From the cell containing the given text, extract its center point as (x, y) coordinate. 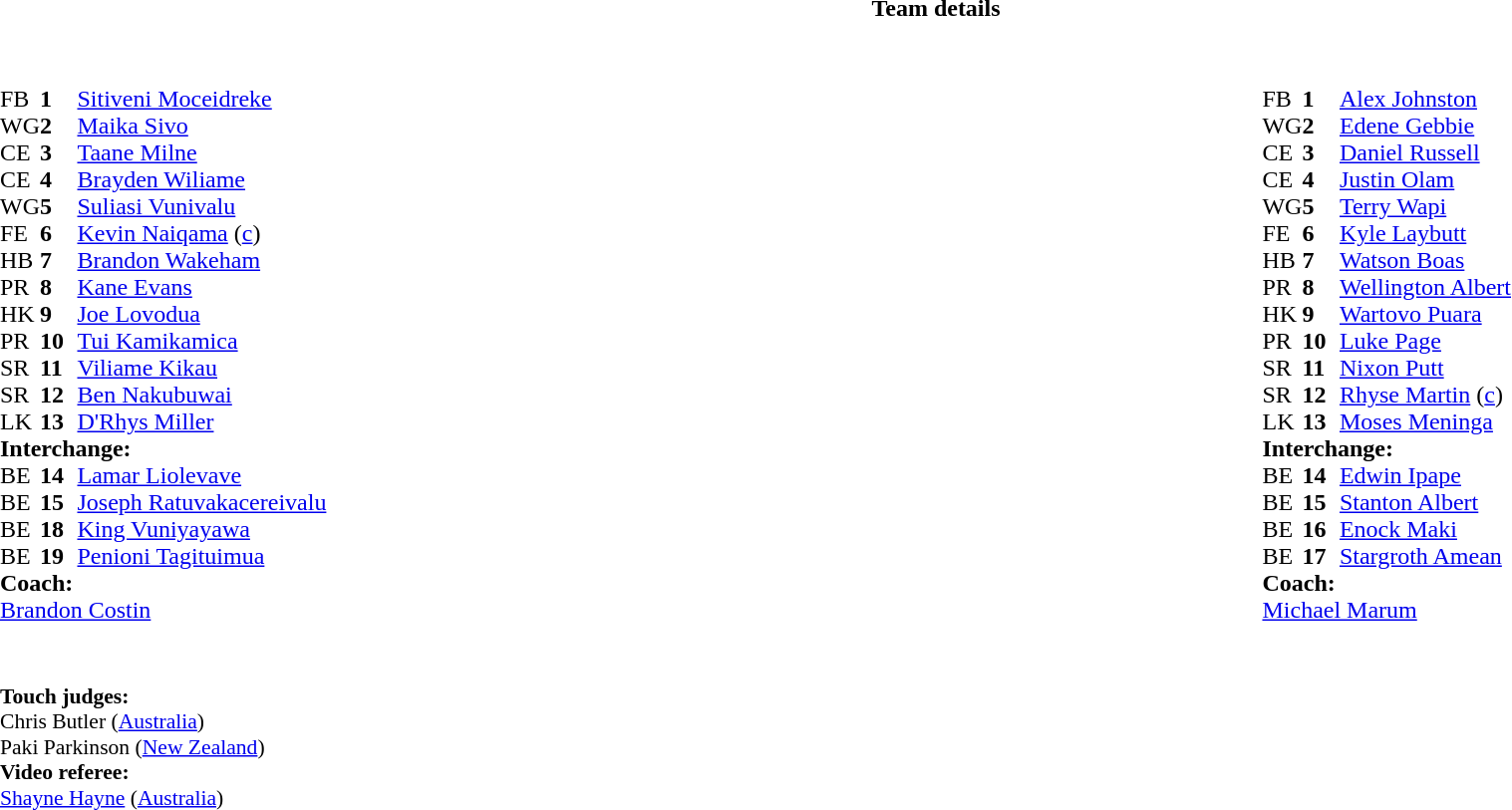
Brandon Costin (181, 610)
Maika Sivo (201, 126)
17 (1321, 556)
Joseph Ratuvakacereivalu (201, 502)
18 (59, 530)
Kyle Laybutt (1425, 233)
Wartovo Puara (1425, 315)
Edene Gebbie (1425, 126)
Stargroth Amean (1425, 556)
Ben Nakubuwai (201, 395)
Wellington Albert (1425, 287)
Lamar Liolevave (201, 476)
Edwin Ipape (1425, 476)
Rhyse Martin (c) (1425, 395)
Terry Wapi (1425, 207)
Alex Johnston (1425, 100)
Kevin Naiqama (c) (201, 233)
Luke Page (1425, 341)
Justin Olam (1425, 179)
Suliasi Vunivalu (201, 207)
19 (59, 556)
Enock Maki (1425, 530)
Tui Kamikamica (201, 341)
Taane Milne (201, 153)
Nixon Putt (1425, 369)
Kane Evans (201, 287)
Penioni Tagituimua (201, 556)
16 (1321, 530)
Brandon Wakeham (201, 261)
Joe Lovodua (201, 315)
King Vuniyayawa (201, 530)
Stanton Albert (1425, 502)
Daniel Russell (1425, 153)
Sitiveni Moceidreke (201, 100)
Viliame Kikau (201, 369)
D'Rhys Miller (201, 422)
Watson Boas (1425, 261)
Moses Meninga (1425, 422)
Brayden Wiliame (201, 179)
